Extract the (X, Y) coordinate from the center of the cell holding the provided text.  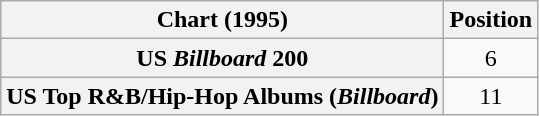
US Top R&B/Hip-Hop Albums (Billboard) (222, 96)
6 (491, 58)
11 (491, 96)
Position (491, 20)
Chart (1995) (222, 20)
US Billboard 200 (222, 58)
